Detect which cell encompasses the target text, then output its [X, Y] center coordinate. 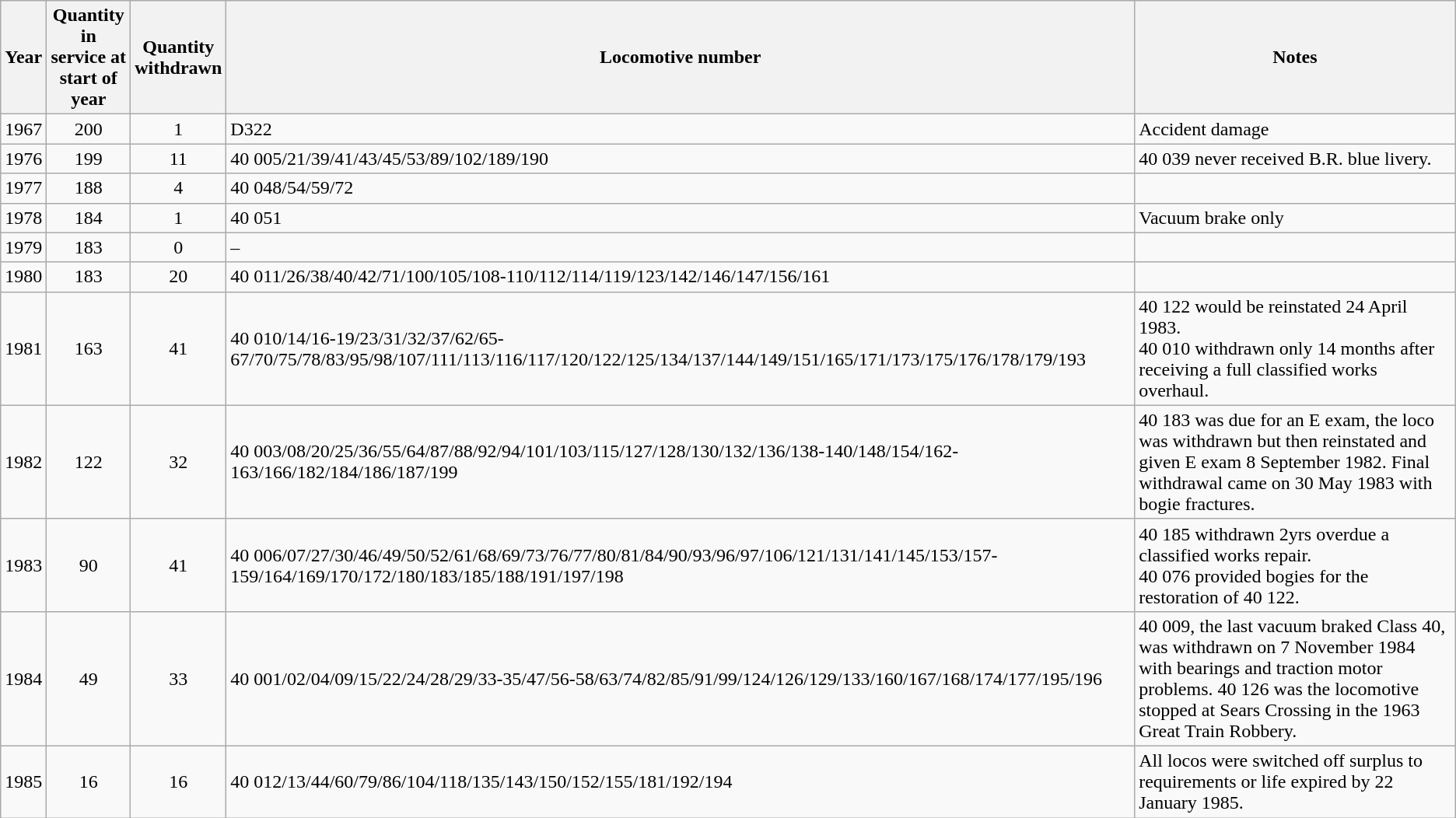
1976 [23, 159]
– [681, 247]
40 039 never received B.R. blue livery. [1296, 159]
1981 [23, 348]
20 [179, 277]
40 010/14/16-19/23/31/32/37/62/65-67/70/75/78/83/95/98/107/111/113/116/117/120/122/125/134/137/144/149/151/165/171/173/175/176/178/179/193 [681, 348]
4 [179, 188]
1985 [23, 781]
1980 [23, 277]
1977 [23, 188]
1982 [23, 462]
40 122 would be reinstated 24 April 1983.40 010 withdrawn only 14 months after receiving a full classified works overhaul. [1296, 348]
122 [89, 462]
0 [179, 247]
Notes [1296, 58]
1983 [23, 565]
40 003/08/20/25/36/55/64/87/88/92/94/101/103/115/127/128/130/132/136/138-140/148/154/162-163/166/182/184/186/187/199 [681, 462]
32 [179, 462]
Quantitywithdrawn [179, 58]
1979 [23, 247]
All locos were switched off surplus to requirements or life expired by 22 January 1985. [1296, 781]
40 011/26/38/40/42/71/100/105/108-110/112/114/119/123/142/146/147/156/161 [681, 277]
Locomotive number [681, 58]
49 [89, 678]
188 [89, 188]
40 048/54/59/72 [681, 188]
Accident damage [1296, 129]
11 [179, 159]
40 001/02/04/09/15/22/24/28/29/33-35/47/56-58/63/74/82/85/91/99/124/126/129/133/160/167/168/174/177/195/196 [681, 678]
40 006/07/27/30/46/49/50/52/61/68/69/73/76/77/80/81/84/90/93/96/97/106/121/131/141/145/153/157-159/164/169/170/172/180/183/185/188/191/197/198 [681, 565]
40 051 [681, 218]
200 [89, 129]
Year [23, 58]
33 [179, 678]
Vacuum brake only [1296, 218]
163 [89, 348]
40 005/21/39/41/43/45/53/89/102/189/190 [681, 159]
90 [89, 565]
184 [89, 218]
D322 [681, 129]
Quantity inservice atstart of year [89, 58]
1967 [23, 129]
1978 [23, 218]
40 012/13/44/60/79/86/104/118/135/143/150/152/155/181/192/194 [681, 781]
199 [89, 159]
1984 [23, 678]
40 185 withdrawn 2yrs overdue a classified works repair.40 076 provided bogies for the restoration of 40 122. [1296, 565]
